Locate the cell with the specified text and output its (X, Y) center coordinate. 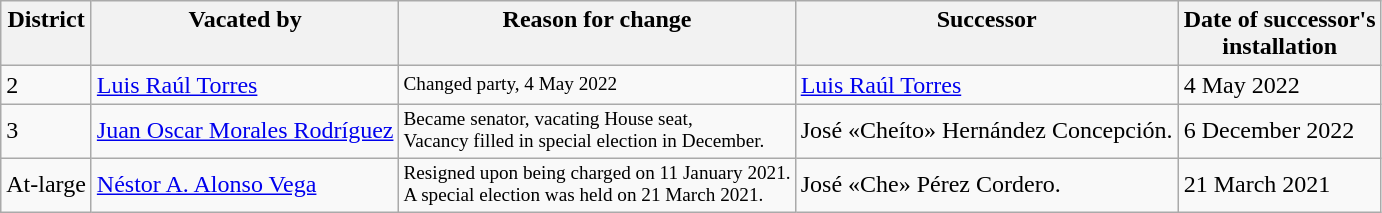
Date of successor'sinstallation (1280, 34)
Changed party, 4 May 2022 (597, 85)
At-large (46, 185)
Vacated by (245, 34)
4 May 2022 (1280, 85)
Resigned upon being charged on 11 January 2021. A special election was held on 21 March 2021. (597, 185)
2 (46, 85)
José «Cheíto» Hernández Concepción. (986, 131)
José «Che» Pérez Cordero. (986, 185)
Successor (986, 34)
21 March 2021 (1280, 185)
6 December 2022 (1280, 131)
Became senator, vacating House seat, Vacancy filled in special election in December. (597, 131)
District (46, 34)
3 (46, 131)
Reason for change (597, 34)
Juan Oscar Morales Rodríguez (245, 131)
Néstor A. Alonso Vega (245, 185)
